Output the (X, Y) coordinate of the center of the cell containing the given text.  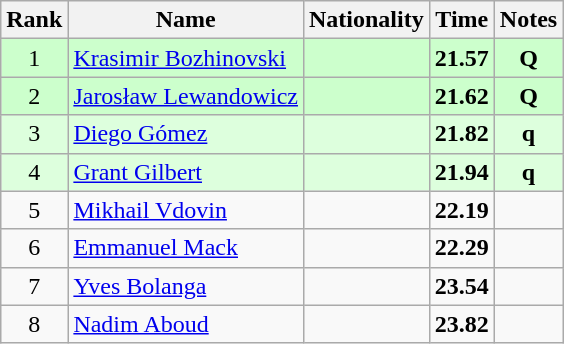
4 (34, 172)
Mikhail Vdovin (186, 210)
21.82 (462, 134)
23.54 (462, 286)
7 (34, 286)
22.19 (462, 210)
Nationality (366, 20)
Diego Gómez (186, 134)
23.82 (462, 324)
Notes (528, 20)
3 (34, 134)
21.62 (462, 96)
Jarosław Lewandowicz (186, 96)
5 (34, 210)
2 (34, 96)
Krasimir Bozhinovski (186, 58)
Time (462, 20)
6 (34, 248)
Emmanuel Mack (186, 248)
1 (34, 58)
Yves Bolanga (186, 286)
Grant Gilbert (186, 172)
8 (34, 324)
Name (186, 20)
21.57 (462, 58)
Rank (34, 20)
Nadim Aboud (186, 324)
21.94 (462, 172)
22.29 (462, 248)
